Scan for the cell matching the given text and deliver its [X, Y] coordinate at center. 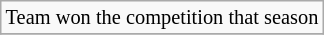
Team won the competition that season [162, 17]
